Identify which cell holds the provided text, then report its [x, y] central coordinate. 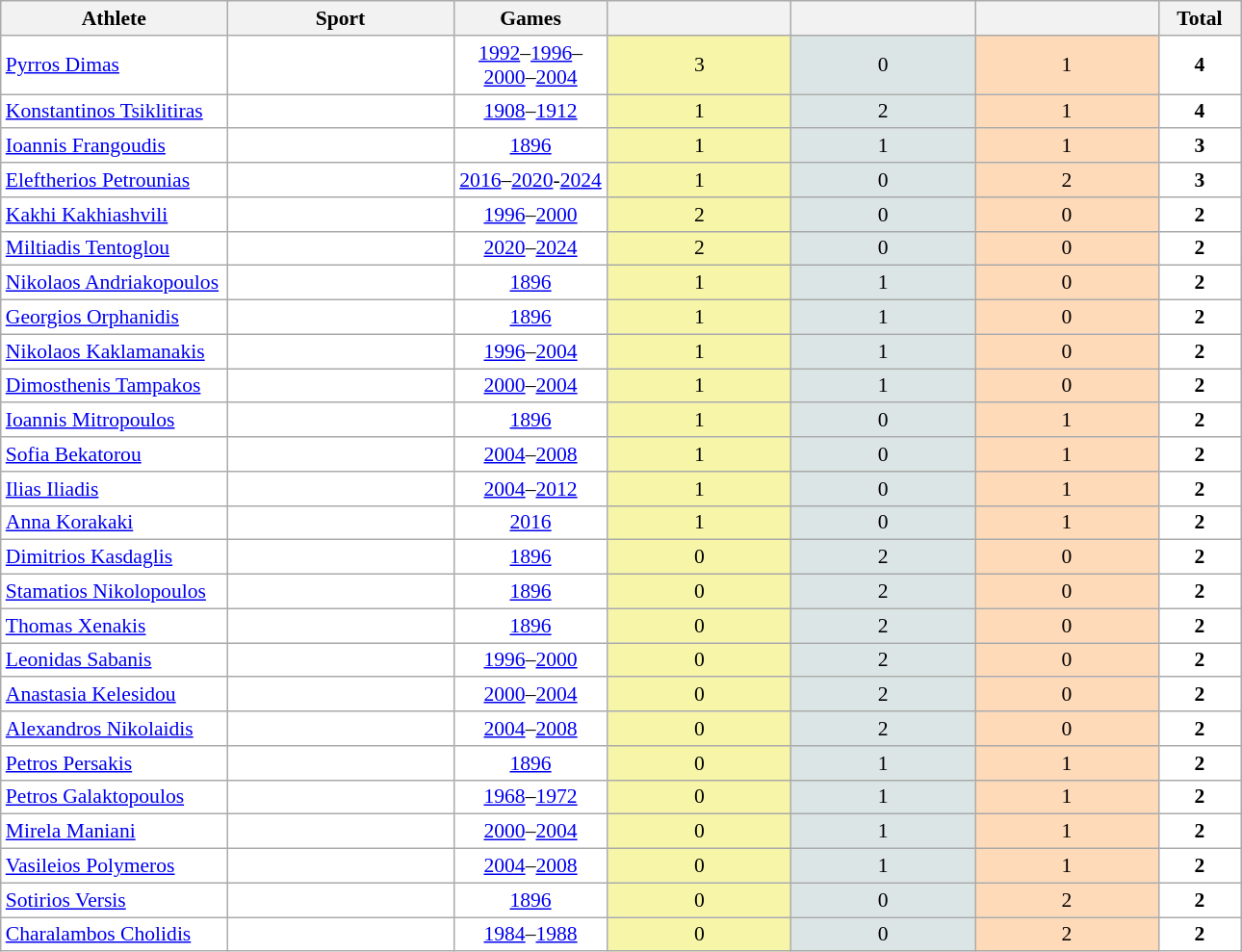
Anastasia Kelesidou [114, 695]
Pyrros Dimas [114, 65]
Thomas Xenakis [114, 626]
Miltiadis Tentoglou [114, 248]
Games [530, 18]
Ilias Iliadis [114, 489]
Sport [341, 18]
Anna Korakaki [114, 523]
1908–1912 [530, 112]
Sofia Bekatorou [114, 454]
2016 [530, 523]
Dimosthenis Tampakos [114, 386]
Georgios Orphanidis [114, 318]
2016–2020-2024 [530, 180]
Eleftherios Petrounias [114, 180]
1992–1996–2000–2004 [530, 65]
Petros Galaktopoulos [114, 797]
Leonidas Sabanis [114, 660]
Vasileios Polymeros [114, 866]
1968–1972 [530, 797]
Charalambos Cholidis [114, 935]
Sotirios Versis [114, 900]
Konstantinos Tsiklitiras [114, 112]
Total [1200, 18]
Dimitrios Kasdaglis [114, 557]
1984–1988 [530, 935]
Athlete [114, 18]
2020–2024 [530, 248]
Kakhi Kakhiashvili [114, 215]
Mirela Maniani [114, 832]
2004–2012 [530, 489]
Ioannis Frangoudis [114, 146]
Ioannis Mitropoulos [114, 421]
Petros Persakis [114, 763]
Alexandros Nikolaidis [114, 729]
1996–2004 [530, 351]
Stamatios Nikolopoulos [114, 592]
Nikolaos Kaklamanakis [114, 351]
Nikolaos Andriakopoulos [114, 283]
